Search for the cell housing the specified text and yield its [X, Y] center coordinate. 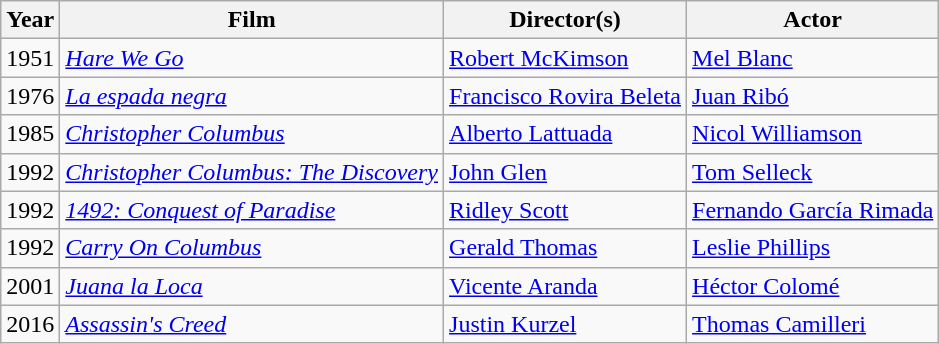
Héctor Colomé [813, 286]
Assassin's Creed [252, 324]
Actor [813, 20]
Hare We Go [252, 58]
Christopher Columbus [252, 134]
Vicente Aranda [566, 286]
Film [252, 20]
Juana la Loca [252, 286]
Robert McKimson [566, 58]
1492: Conquest of Paradise [252, 210]
Francisco Rovira Beleta [566, 96]
Carry On Columbus [252, 248]
Christopher Columbus: The Discovery [252, 172]
Nicol Williamson [813, 134]
Justin Kurzel [566, 324]
Gerald Thomas [566, 248]
Tom Selleck [813, 172]
Fernando García Rimada [813, 210]
John Glen [566, 172]
2016 [30, 324]
Director(s) [566, 20]
Mel Blanc [813, 58]
La espada negra [252, 96]
Year [30, 20]
2001 [30, 286]
1951 [30, 58]
1985 [30, 134]
Thomas Camilleri [813, 324]
Alberto Lattuada [566, 134]
Ridley Scott [566, 210]
1976 [30, 96]
Leslie Phillips [813, 248]
Juan Ribó [813, 96]
